Search for the cell housing the specified text and yield its (X, Y) center coordinate. 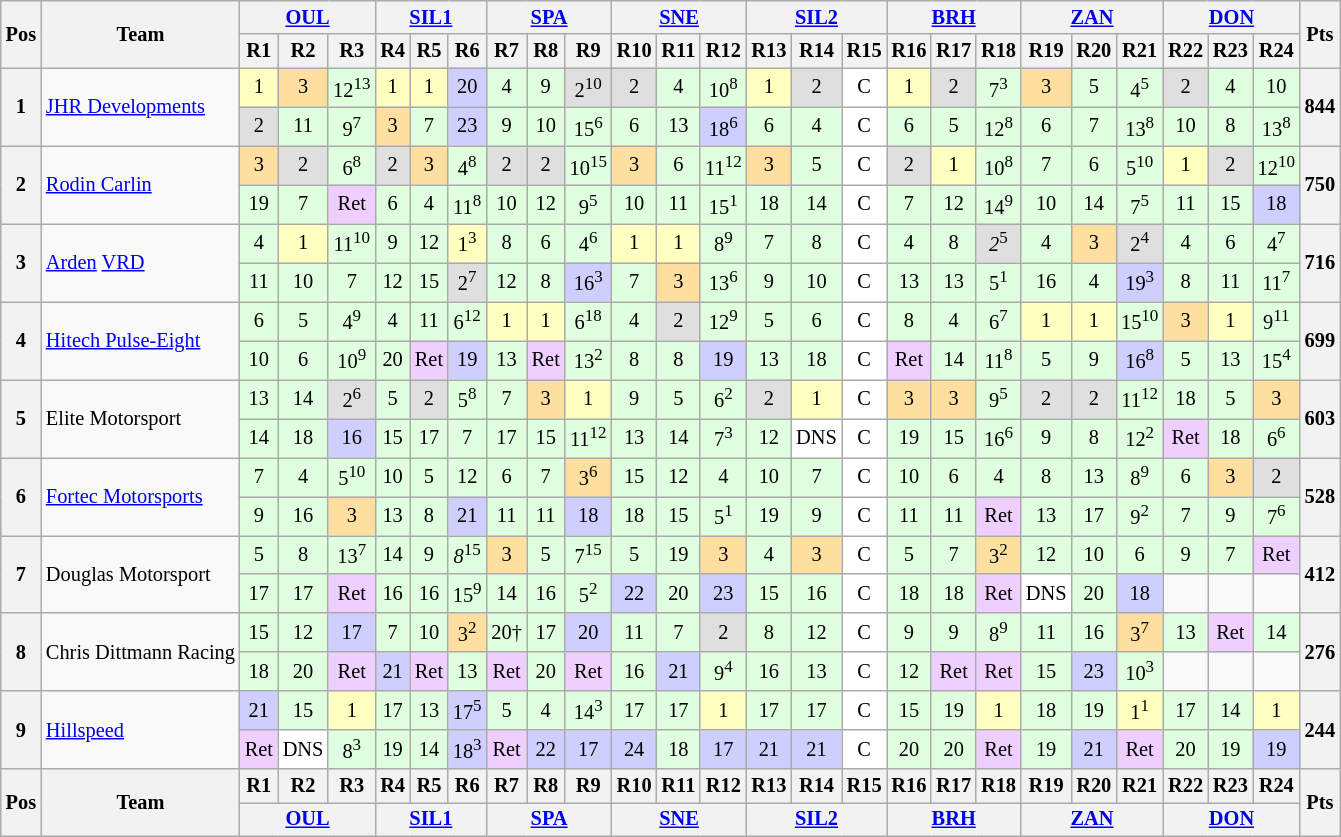
Douglas Motorsport (140, 574)
Fortec Motorsports (140, 496)
Hillspeed (140, 730)
Elite Motorsport (140, 418)
815 (468, 554)
175 (468, 710)
Chris Dittmann Racing (140, 652)
97 (352, 126)
129 (723, 320)
1210 (1276, 166)
67 (998, 320)
603 (1320, 418)
36 (588, 476)
27 (468, 282)
109 (352, 360)
37 (1140, 632)
163 (588, 282)
1510 (1140, 320)
45 (1140, 88)
1015 (588, 166)
117 (1276, 282)
1213 (352, 88)
412 (1320, 574)
122 (1140, 438)
844 (1320, 107)
528 (1320, 496)
49 (352, 320)
25 (998, 242)
699 (1320, 340)
47 (1276, 242)
94 (723, 672)
750 (1320, 185)
149 (998, 204)
716 (1320, 262)
151 (723, 204)
83 (352, 750)
168 (1140, 360)
137 (352, 554)
JHR Developments (140, 107)
132 (588, 360)
103 (1140, 672)
715 (588, 554)
183 (468, 750)
26 (352, 398)
75 (1140, 204)
52 (588, 594)
210 (588, 88)
612 (468, 320)
244 (1320, 730)
48 (468, 166)
Arden VRD (140, 262)
911 (1276, 320)
68 (352, 166)
618 (588, 320)
128 (998, 126)
166 (998, 438)
276 (1320, 652)
159 (468, 594)
1110 (352, 242)
66 (1276, 438)
Hitech Pulse-Eight (140, 340)
92 (1140, 516)
76 (1276, 516)
58 (468, 398)
136 (723, 282)
62 (723, 398)
20† (506, 632)
156 (588, 126)
Rodin Carlin (140, 185)
186 (723, 126)
46 (588, 242)
143 (588, 710)
154 (1276, 360)
193 (1140, 282)
